Return the [x, y] coordinate for the center point of the cell that contains the specified text.  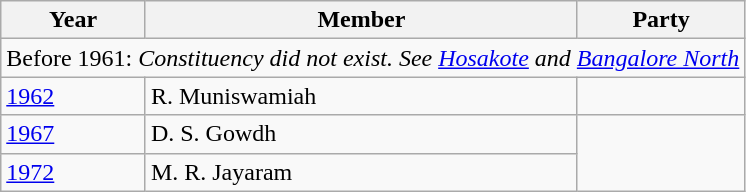
Year [74, 20]
Member [361, 20]
1967 [74, 134]
Before 1961: Constituency did not exist. See Hosakote and Bangalore North [373, 58]
Party [660, 20]
1962 [74, 96]
M. R. Jayaram [361, 172]
1972 [74, 172]
D. S. Gowdh [361, 134]
R. Muniswamiah [361, 96]
